For the text-containing cell, return its midpoint in [X, Y] coordinate format. 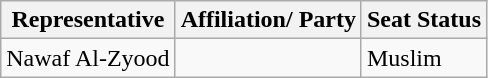
Seat Status [424, 20]
Affiliation/ Party [268, 20]
Nawaf Al-Zyood [88, 58]
Muslim [424, 58]
Representative [88, 20]
